Pinpoint the cell where the given text exists, returning its [X, Y] midpoint coordinate. 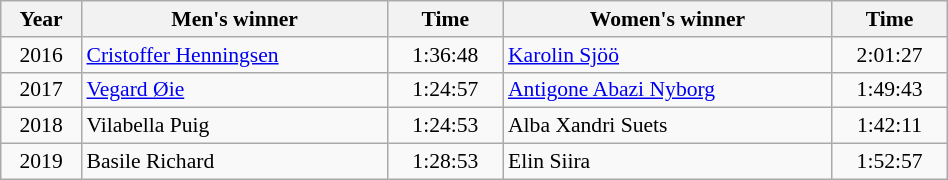
Vilabella Puig [234, 126]
2018 [42, 126]
1:49:43 [890, 90]
2017 [42, 90]
1:36:48 [446, 55]
1:28:53 [446, 162]
Alba Xandri Suets [668, 126]
Vegard Øie [234, 90]
1:24:53 [446, 126]
Year [42, 19]
2016 [42, 55]
Karolin Sjöö [668, 55]
Basile Richard [234, 162]
2019 [42, 162]
Cristoffer Henningsen [234, 55]
1:24:57 [446, 90]
1:52:57 [890, 162]
Men's winner [234, 19]
Elin Siira [668, 162]
Antigone Abazi Nyborg [668, 90]
Women's winner [668, 19]
1:42:11 [890, 126]
2:01:27 [890, 55]
